For the text-containing cell, return its midpoint in (x, y) coordinate format. 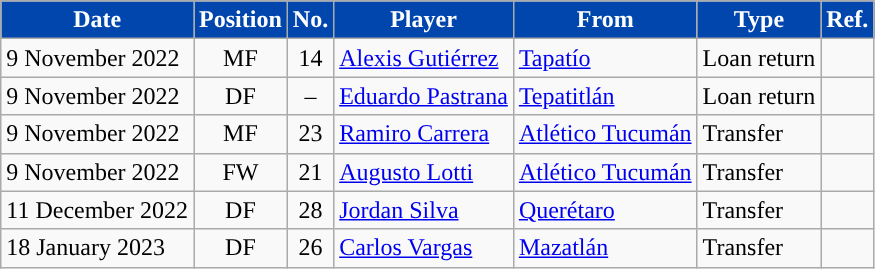
– (310, 96)
Tepatitlán (605, 96)
Querétaro (605, 210)
Alexis Gutiérrez (424, 58)
Augusto Lotti (424, 172)
Carlos Vargas (424, 248)
From (605, 20)
11 December 2022 (98, 210)
26 (310, 248)
14 (310, 58)
Position (241, 20)
28 (310, 210)
Ramiro Carrera (424, 134)
Eduardo Pastrana (424, 96)
18 January 2023 (98, 248)
No. (310, 20)
Tapatío (605, 58)
Type (759, 20)
Date (98, 20)
FW (241, 172)
21 (310, 172)
Jordan Silva (424, 210)
Ref. (848, 20)
Player (424, 20)
Mazatlán (605, 248)
23 (310, 134)
